Output the (x, y) coordinate of the center of the cell containing the given text.  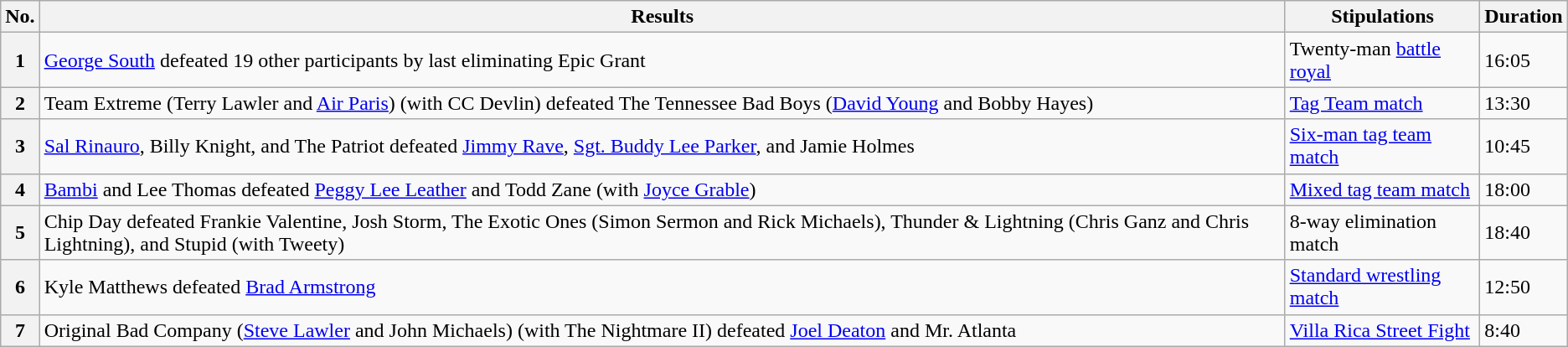
Sal Rinauro, Billy Knight, and The Patriot defeated Jimmy Rave, Sgt. Buddy Lee Parker, and Jamie Holmes (662, 146)
Team Extreme (Terry Lawler and Air Paris) (with CC Devlin) defeated The Tennessee Bad Boys (David Young and Bobby Hayes) (662, 103)
Kyle Matthews defeated Brad Armstrong (662, 287)
Duration (1524, 17)
7 (20, 330)
No. (20, 17)
18:40 (1524, 233)
Six-man tag team match (1382, 146)
4 (20, 189)
Original Bad Company (Steve Lawler and John Michaels) (with The Nightmare II) defeated Joel Deaton and Mr. Atlanta (662, 330)
Stipulations (1382, 17)
16:05 (1524, 60)
18:00 (1524, 189)
1 (20, 60)
13:30 (1524, 103)
8:40 (1524, 330)
Results (662, 17)
3 (20, 146)
2 (20, 103)
8-way elimination match (1382, 233)
5 (20, 233)
10:45 (1524, 146)
George South defeated 19 other participants by last eliminating Epic Grant (662, 60)
Tag Team match (1382, 103)
Twenty-man battle royal (1382, 60)
Bambi and Lee Thomas defeated Peggy Lee Leather and Todd Zane (with Joyce Grable) (662, 189)
Mixed tag team match (1382, 189)
6 (20, 287)
12:50 (1524, 287)
Villa Rica Street Fight (1382, 330)
Standard wrestling match (1382, 287)
